Return [x, y] of the center of cell containing provided text 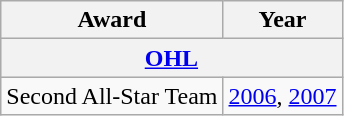
Year [282, 20]
Award [112, 20]
2006, 2007 [282, 96]
Second All-Star Team [112, 96]
OHL [172, 58]
